Pinpoint the cell where the given text exists, returning its (X, Y) midpoint coordinate. 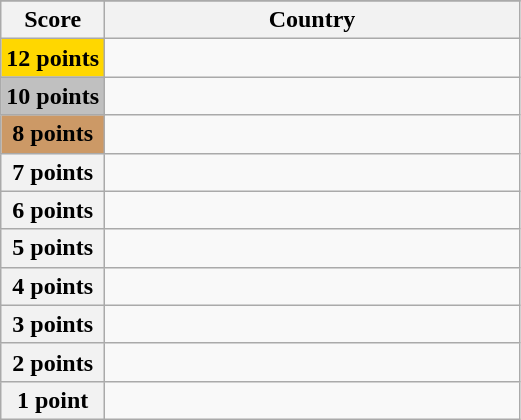
10 points (53, 96)
1 point (53, 400)
7 points (53, 172)
5 points (53, 248)
6 points (53, 210)
3 points (53, 324)
8 points (53, 134)
2 points (53, 362)
Score (53, 20)
4 points (53, 286)
12 points (53, 58)
Country (312, 20)
